Detect which cell encompasses the target text, then output its [x, y] center coordinate. 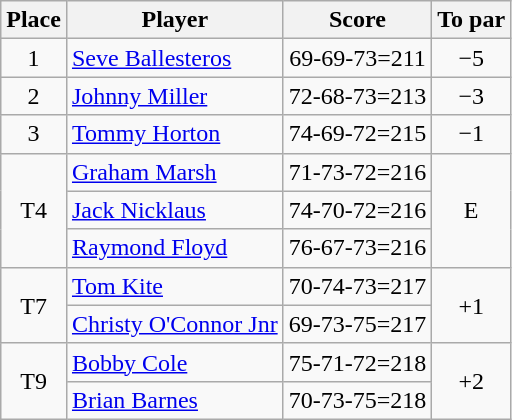
71-73-72=216 [358, 172]
Christy O'Connor Jnr [174, 324]
70-73-75=218 [358, 400]
1 [34, 58]
T9 [34, 381]
Brian Barnes [174, 400]
74-69-72=215 [358, 134]
Johnny Miller [174, 96]
Player [174, 20]
69-73-75=217 [358, 324]
Jack Nicklaus [174, 210]
−3 [472, 96]
69-69-73=211 [358, 58]
72-68-73=213 [358, 96]
+2 [472, 381]
Graham Marsh [174, 172]
+1 [472, 305]
To par [472, 20]
2 [34, 96]
Bobby Cole [174, 362]
3 [34, 134]
−1 [472, 134]
E [472, 210]
−5 [472, 58]
Tommy Horton [174, 134]
T7 [34, 305]
76-67-73=216 [358, 248]
Place [34, 20]
70-74-73=217 [358, 286]
T4 [34, 210]
75-71-72=218 [358, 362]
Score [358, 20]
Tom Kite [174, 286]
Raymond Floyd [174, 248]
Seve Ballesteros [174, 58]
74-70-72=216 [358, 210]
